Detect which cell encompasses the target text, then output its [x, y] center coordinate. 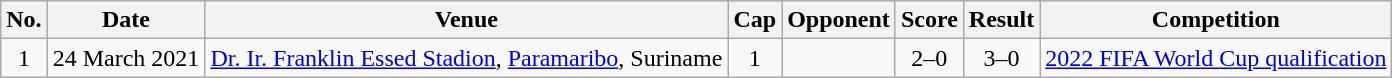
2022 FIFA World Cup qualification [1216, 58]
Result [1001, 20]
Venue [466, 20]
Cap [755, 20]
2–0 [929, 58]
Date [126, 20]
3–0 [1001, 58]
No. [24, 20]
Score [929, 20]
24 March 2021 [126, 58]
Opponent [839, 20]
Dr. Ir. Franklin Essed Stadion, Paramaribo, Suriname [466, 58]
Competition [1216, 20]
